Return the [X, Y] coordinate for the center point of the cell that contains the specified text.  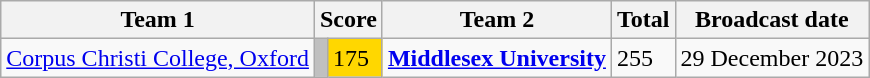
Broadcast date [772, 20]
Total [643, 20]
Team 1 [158, 20]
Score [348, 20]
Corpus Christi College, Oxford [158, 58]
175 [354, 58]
255 [643, 58]
29 December 2023 [772, 58]
Team 2 [496, 20]
Middlesex University [496, 58]
